Return the (x, y) coordinate for the center point of the cell that contains the specified text.  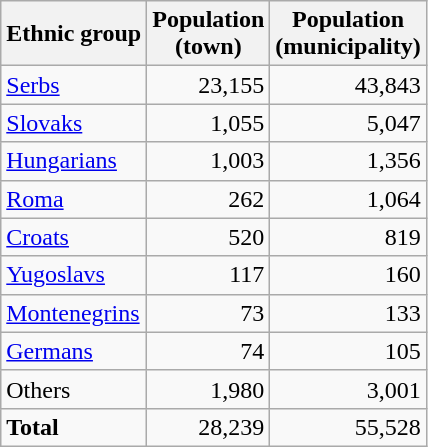
Montenegrins (74, 313)
262 (208, 199)
1,356 (348, 161)
117 (208, 275)
Yugoslavs (74, 275)
73 (208, 313)
23,155 (208, 85)
Others (74, 389)
Population(town) (208, 34)
3,001 (348, 389)
Serbs (74, 85)
105 (348, 351)
5,047 (348, 123)
520 (208, 237)
Total (74, 427)
1,064 (348, 199)
Roma (74, 199)
Hungarians (74, 161)
1,980 (208, 389)
819 (348, 237)
55,528 (348, 427)
Germans (74, 351)
Population(municipality) (348, 34)
43,843 (348, 85)
Slovaks (74, 123)
133 (348, 313)
1,003 (208, 161)
160 (348, 275)
74 (208, 351)
1,055 (208, 123)
Ethnic group (74, 34)
Croats (74, 237)
28,239 (208, 427)
